Pinpoint the cell where the given text exists, returning its [X, Y] midpoint coordinate. 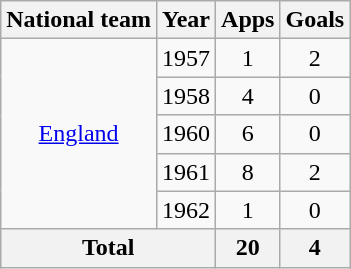
England [79, 134]
20 [248, 248]
Year [186, 20]
1957 [186, 58]
1958 [186, 96]
National team [79, 20]
1961 [186, 172]
1960 [186, 134]
Apps [248, 20]
Goals [315, 20]
Total [108, 248]
8 [248, 172]
6 [248, 134]
1962 [186, 210]
